Pinpoint the cell where the given text exists, returning its (X, Y) midpoint coordinate. 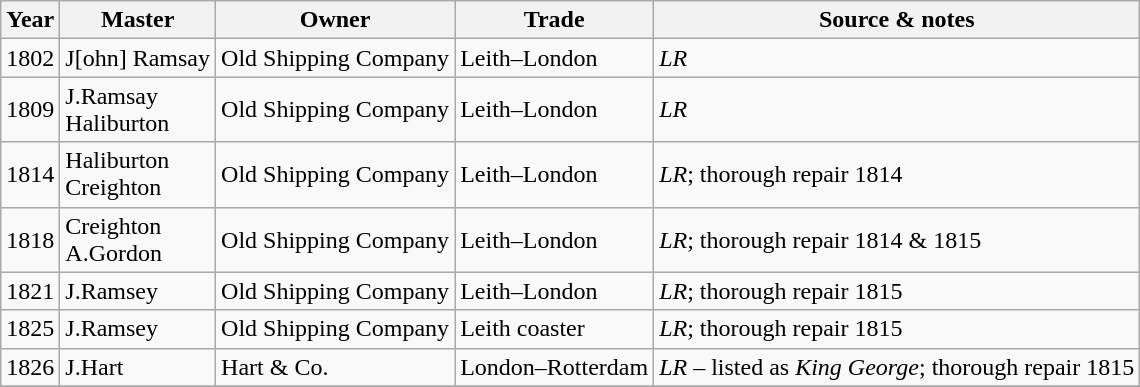
Master (138, 20)
CreightonA.Gordon (138, 240)
Leith coaster (554, 329)
1814 (30, 174)
Trade (554, 20)
J.Hart (138, 367)
1826 (30, 367)
1821 (30, 291)
1825 (30, 329)
J[ohn] Ramsay (138, 58)
LR; thorough repair 1814 (897, 174)
1802 (30, 58)
Hart & Co. (336, 367)
Source & notes (897, 20)
J.RamsayHaliburton (138, 110)
London–Rotterdam (554, 367)
Owner (336, 20)
LR; thorough repair 1814 & 1815 (897, 240)
Year (30, 20)
LR – listed as King George; thorough repair 1815 (897, 367)
HaliburtonCreighton (138, 174)
1809 (30, 110)
1818 (30, 240)
